Scan for the cell matching the given text and deliver its [X, Y] coordinate at center. 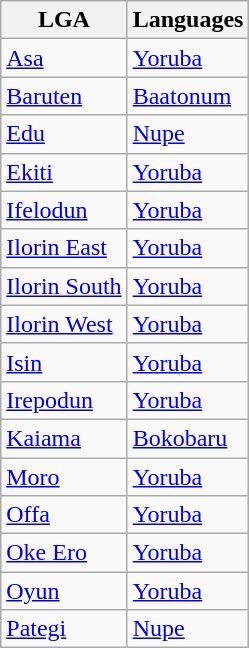
Baruten [64, 96]
Moro [64, 477]
Oke Ero [64, 553]
Edu [64, 134]
Languages [188, 20]
Asa [64, 58]
Kaiama [64, 438]
Ifelodun [64, 210]
Offa [64, 515]
Pategi [64, 629]
Ilorin South [64, 286]
Bokobaru [188, 438]
Isin [64, 362]
LGA [64, 20]
Ekiti [64, 172]
Oyun [64, 591]
Ilorin West [64, 324]
Ilorin East [64, 248]
Baatonum [188, 96]
Irepodun [64, 400]
